Detect which cell encompasses the target text, then output its (x, y) center coordinate. 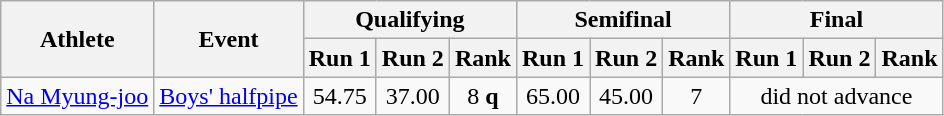
45.00 (626, 96)
Event (228, 39)
did not advance (836, 96)
65.00 (552, 96)
Athlete (78, 39)
Na Myung-joo (78, 96)
Boys' halfpipe (228, 96)
Final (836, 20)
54.75 (340, 96)
7 (696, 96)
Qualifying (410, 20)
Semifinal (622, 20)
8 q (482, 96)
37.00 (412, 96)
